Scan for the cell matching the given text and deliver its [x, y] coordinate at center. 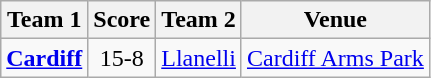
Cardiff [44, 58]
Team 2 [199, 20]
Score [122, 20]
Venue [335, 20]
Llanelli [199, 58]
Cardiff Arms Park [335, 58]
15-8 [122, 58]
Team 1 [44, 20]
